From the cell containing the given text, extract its center point as (X, Y) coordinate. 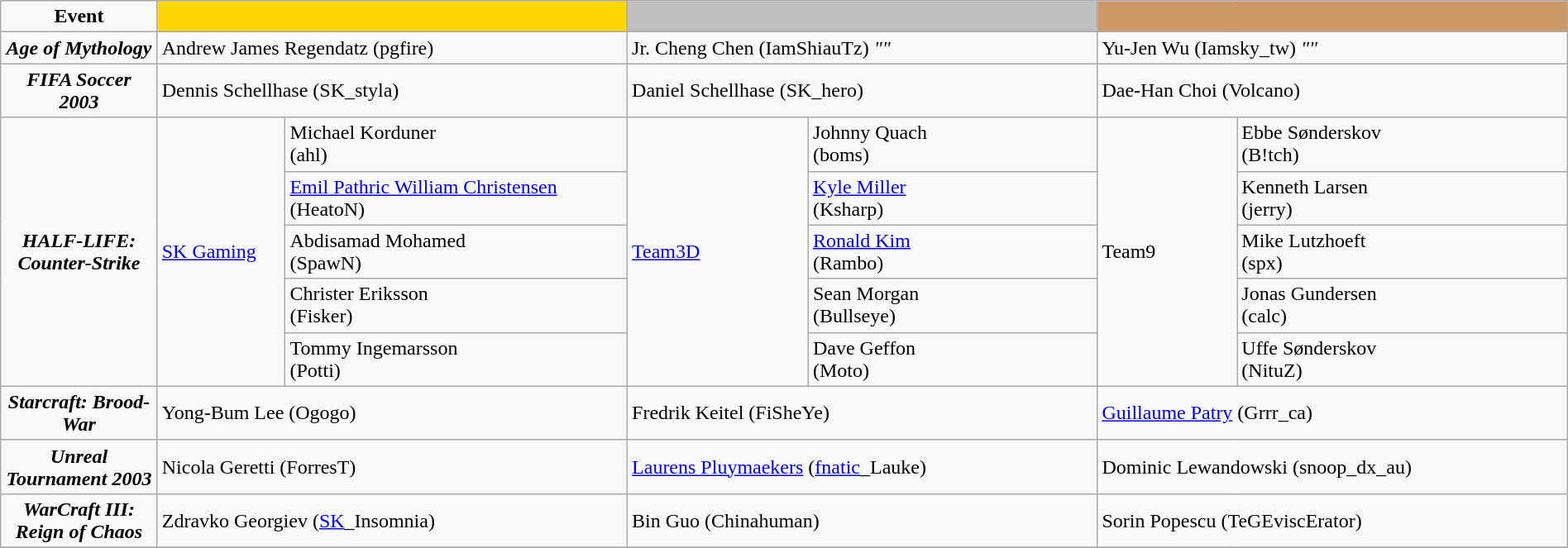
Event (79, 17)
FIFA Soccer 2003 (79, 91)
Team9 (1168, 251)
Guillaume Patry (Grrr_ca) (1332, 413)
Ebbe Sønderskov(B!tch) (1403, 144)
Ronald Kim(Rambo) (953, 251)
Kenneth Larsen(jerry) (1403, 198)
Tommy Ingemarsson(Potti) (457, 359)
Age of Mythology (79, 48)
Andrew James Regendatz (pgfire) (392, 48)
Christer Eriksson(Fisker) (457, 306)
Jonas Gundersen(calc) (1403, 306)
Yong-Bum Lee (Ogogo) (392, 413)
Team3D (718, 251)
Unreal Tournament 2003 (79, 466)
Bin Guo (Chinahuman) (863, 521)
Emil Pathric William Christensen(HeatoN) (457, 198)
Dave Geffon(Moto) (953, 359)
HALF-LIFE: Counter-Strike (79, 251)
Fredrik Keitel (FiSheYe) (863, 413)
Sorin Popescu (TeGEviscErator) (1332, 521)
Dae-Han Choi (Volcano) (1332, 91)
Sean Morgan(Bullseye) (953, 306)
Kyle Miller(Ksharp) (953, 198)
Abdisamad Mohamed(SpawN) (457, 251)
Uffe Sønderskov(NituZ) (1403, 359)
Zdravko Georgiev (SK_Insomnia) (392, 521)
Michael Korduner(ahl) (457, 144)
Daniel Schellhase (SK_hero) (863, 91)
Laurens Pluymaekers (fnatic_Lauke) (863, 466)
Jr. Cheng Chen (IamShiauTz) "" (863, 48)
Yu-Jen Wu (Iamsky_tw) "" (1332, 48)
SK Gaming (222, 251)
Mike Lutzhoeft(spx) (1403, 251)
Dominic Lewandowski (snoop_dx_au) (1332, 466)
Johnny Quach(boms) (953, 144)
Nicola Geretti (ForresT) (392, 466)
Dennis Schellhase (SK_styla) (392, 91)
Starcraft: Brood-War (79, 413)
WarCraft III: Reign of Chaos (79, 521)
